Detect which cell encompasses the target text, then output its (X, Y) center coordinate. 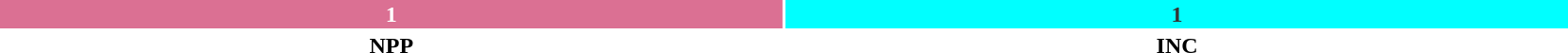
1 (392, 14)
